Output the [x, y] coordinate of the center of the cell containing the given text.  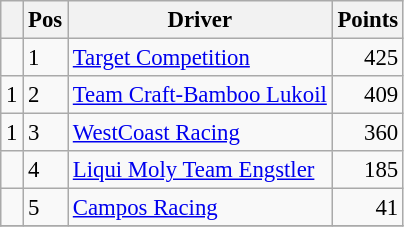
185 [368, 170]
360 [368, 133]
2 [46, 95]
5 [46, 208]
3 [46, 133]
4 [46, 170]
Team Craft-Bamboo Lukoil [200, 95]
425 [368, 58]
WestCoast Racing [200, 133]
41 [368, 208]
Target Competition [200, 58]
Pos [46, 20]
409 [368, 95]
Driver [200, 20]
Liqui Moly Team Engstler [200, 170]
Points [368, 20]
Campos Racing [200, 208]
